Capture the cell that displays the provided text and extract its [X, Y] central coordinate. 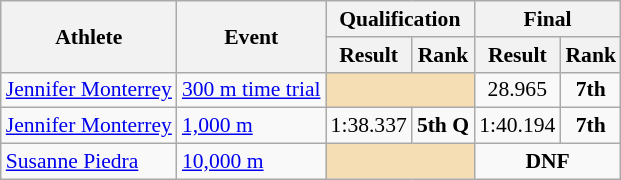
Qualification [400, 19]
Event [252, 36]
1,000 m [252, 126]
Final [548, 19]
1:38.337 [369, 126]
DNF [548, 162]
Susanne Piedra [89, 162]
5th Q [443, 126]
28.965 [517, 90]
10,000 m [252, 162]
Athlete [89, 36]
300 m time trial [252, 90]
1:40.194 [517, 126]
